Pinpoint the cell where the given text exists, returning its [X, Y] midpoint coordinate. 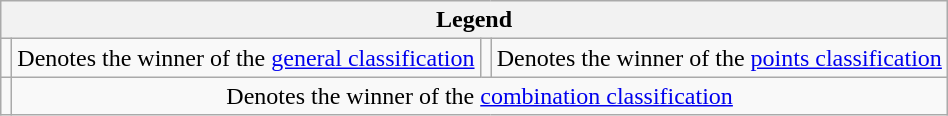
Legend [474, 20]
Denotes the winner of the combination classification [480, 96]
Denotes the winner of the general classification [246, 58]
Denotes the winner of the points classification [719, 58]
